For the text-containing cell, return its midpoint in [x, y] coordinate format. 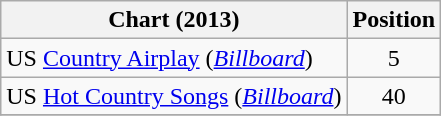
US Country Airplay (Billboard) [174, 58]
Position [394, 20]
40 [394, 96]
5 [394, 58]
Chart (2013) [174, 20]
US Hot Country Songs (Billboard) [174, 96]
